Search for the cell housing the specified text and yield its [X, Y] center coordinate. 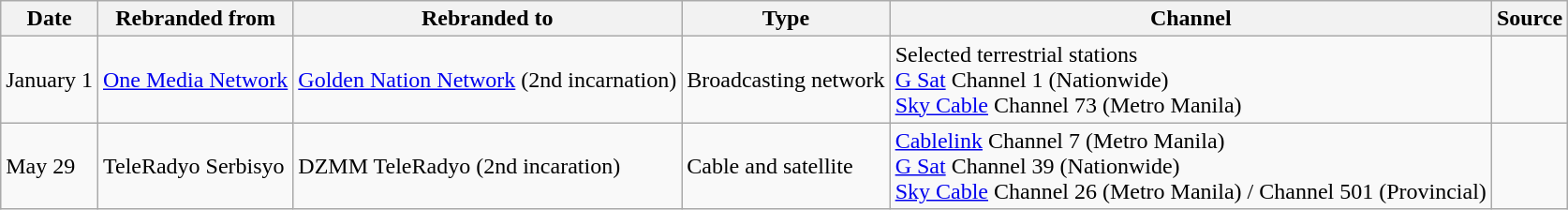
Rebranded to [487, 19]
TeleRadyo Serbisyo [195, 166]
Cablelink Channel 7 (Metro Manila)G Sat Channel 39 (Nationwide)Sky Cable Channel 26 (Metro Manila) / Channel 501 (Provincial) [1191, 166]
May 29 [50, 166]
DZMM TeleRadyo (2nd incaration) [487, 166]
Date [50, 19]
Channel [1191, 19]
Cable and satellite [786, 166]
Golden Nation Network (2nd incarnation) [487, 80]
Selected terrestrial stationsG Sat Channel 1 (Nationwide)Sky Cable Channel 73 (Metro Manila) [1191, 80]
One Media Network [195, 80]
Broadcasting network [786, 80]
Source [1529, 19]
January 1 [50, 80]
Type [786, 19]
Rebranded from [195, 19]
